For the text-containing cell, return its midpoint in (x, y) coordinate format. 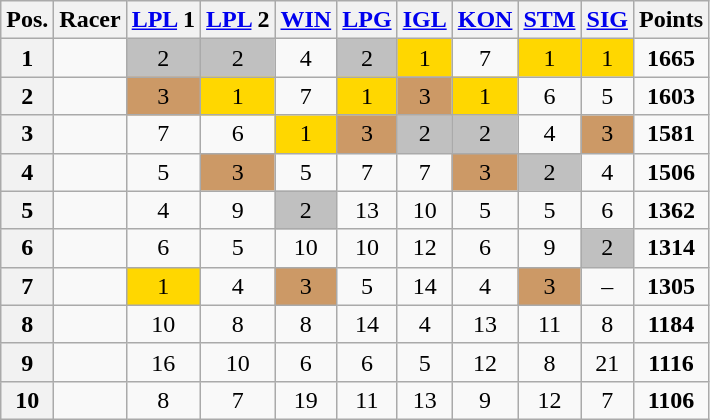
WIN (306, 20)
1116 (670, 362)
21 (607, 362)
1314 (670, 248)
LPL 2 (238, 20)
1362 (670, 210)
LPL 1 (163, 20)
IGL (424, 20)
– (607, 286)
Racer (90, 20)
1581 (670, 134)
STM (550, 20)
SIG (607, 20)
1665 (670, 58)
KON (485, 20)
1506 (670, 172)
16 (163, 362)
19 (306, 400)
1603 (670, 96)
1305 (670, 286)
Pos. (28, 20)
LPG (367, 20)
1184 (670, 324)
Points (670, 20)
1106 (670, 400)
